Pinpoint the cell where the given text exists, returning its [X, Y] midpoint coordinate. 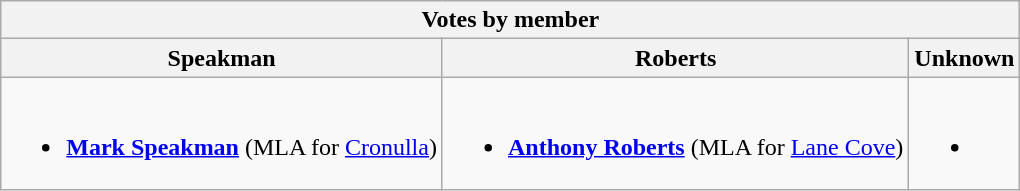
Votes by member [510, 20]
Anthony Roberts (MLA for Lane Cove) [675, 134]
Roberts [675, 58]
Speakman [222, 58]
Mark Speakman (MLA for Cronulla) [222, 134]
Unknown [964, 58]
